Search for the cell housing the specified text and yield its [x, y] center coordinate. 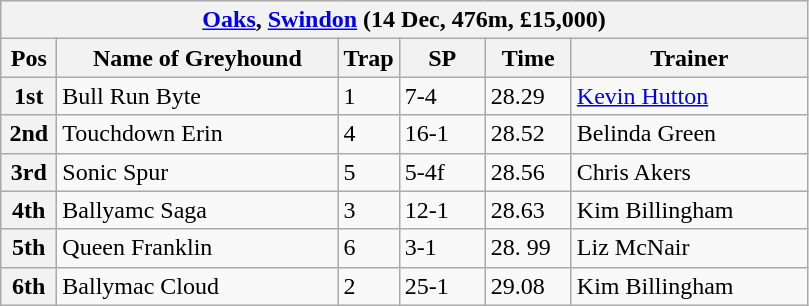
Trap [368, 58]
Ballyamc Saga [198, 210]
Trainer [689, 58]
5th [29, 248]
Liz McNair [689, 248]
Queen Franklin [198, 248]
29.08 [528, 286]
Bull Run Byte [198, 96]
16-1 [442, 134]
3-1 [442, 248]
Name of Greyhound [198, 58]
12-1 [442, 210]
Pos [29, 58]
6 [368, 248]
Touchdown Erin [198, 134]
28.63 [528, 210]
Oaks, Swindon (14 Dec, 476m, £15,000) [404, 20]
Belinda Green [689, 134]
Ballymac Cloud [198, 286]
25-1 [442, 286]
Kevin Hutton [689, 96]
3 [368, 210]
4 [368, 134]
SP [442, 58]
1st [29, 96]
Sonic Spur [198, 172]
6th [29, 286]
28.29 [528, 96]
5 [368, 172]
2nd [29, 134]
2 [368, 286]
Chris Akers [689, 172]
28. 99 [528, 248]
Time [528, 58]
1 [368, 96]
28.52 [528, 134]
3rd [29, 172]
4th [29, 210]
5-4f [442, 172]
7-4 [442, 96]
28.56 [528, 172]
